Return (x, y) of the center of cell containing provided text 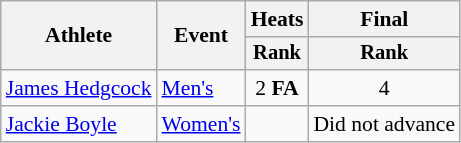
2 FA (278, 88)
Did not advance (384, 124)
Jackie Boyle (79, 124)
Women's (202, 124)
Men's (202, 88)
Final (384, 19)
Heats (278, 19)
4 (384, 88)
Event (202, 36)
Athlete (79, 36)
James Hedgcock (79, 88)
